Search for the cell housing the specified text and yield its [x, y] center coordinate. 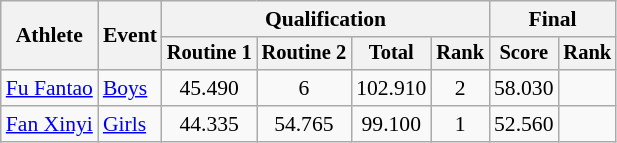
Total [391, 54]
Qualification [326, 19]
Score [524, 54]
58.030 [524, 88]
Event [130, 36]
54.765 [304, 124]
1 [460, 124]
Athlete [50, 36]
Fan Xinyi [50, 124]
Fu Fantao [50, 88]
102.910 [391, 88]
45.490 [210, 88]
Routine 2 [304, 54]
99.100 [391, 124]
44.335 [210, 124]
Boys [130, 88]
Final [552, 19]
2 [460, 88]
6 [304, 88]
Girls [130, 124]
Routine 1 [210, 54]
52.560 [524, 124]
